Return [X, Y] of the center of cell containing provided text 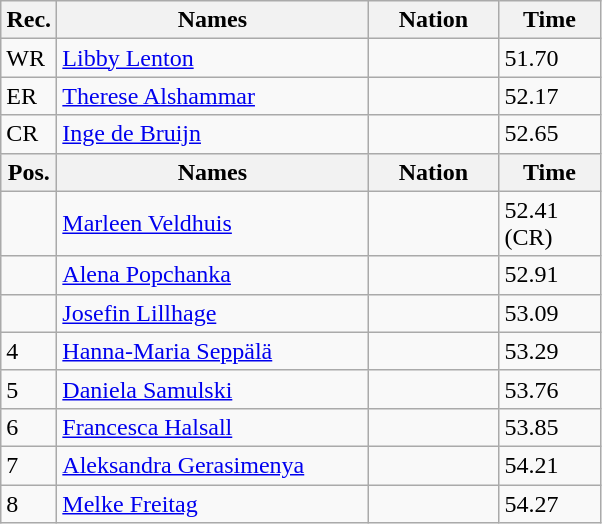
51.70 [550, 58]
WR [29, 58]
Melke Freitag [212, 503]
53.85 [550, 427]
53.09 [550, 313]
54.27 [550, 503]
Rec. [29, 20]
52.41 (CR) [550, 224]
52.91 [550, 275]
Alena Popchanka [212, 275]
Daniela Samulski [212, 389]
5 [29, 389]
Hanna-Maria Seppälä [212, 351]
54.21 [550, 465]
8 [29, 503]
Inge de Bruijn [212, 134]
Marleen Veldhuis [212, 224]
53.29 [550, 351]
52.17 [550, 96]
CR [29, 134]
6 [29, 427]
Francesca Halsall [212, 427]
Josefin Lillhage [212, 313]
Aleksandra Gerasimenya [212, 465]
7 [29, 465]
53.76 [550, 389]
Therese Alshammar [212, 96]
4 [29, 351]
52.65 [550, 134]
Pos. [29, 172]
ER [29, 96]
Libby Lenton [212, 58]
